Identify which cell holds the provided text, then report its [x, y] central coordinate. 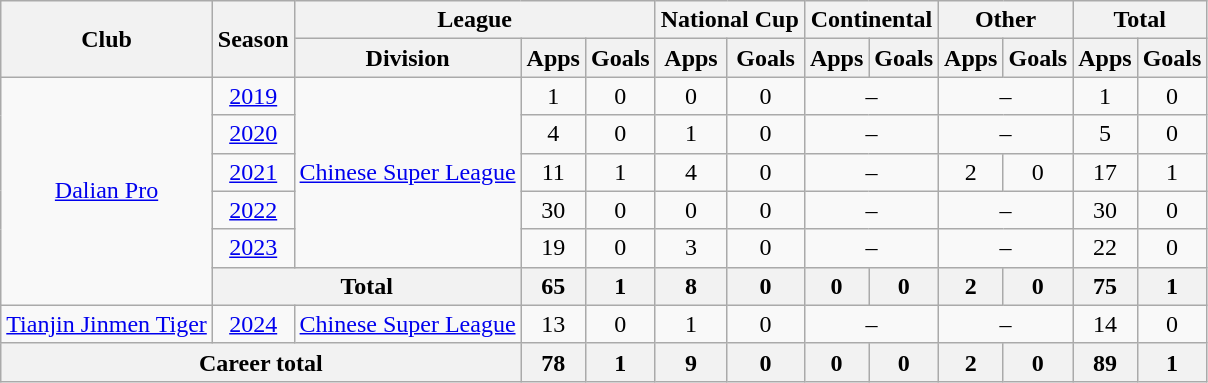
5 [1105, 134]
13 [553, 324]
Other [1006, 20]
14 [1105, 324]
Club [107, 39]
65 [553, 286]
89 [1105, 362]
Career total [261, 362]
Dalian Pro [107, 191]
League [474, 20]
2020 [253, 134]
2023 [253, 248]
2022 [253, 210]
Continental [871, 20]
8 [691, 286]
9 [691, 362]
National Cup [730, 20]
Season [253, 39]
78 [553, 362]
19 [553, 248]
2021 [253, 172]
75 [1105, 286]
2024 [253, 324]
Division [408, 58]
11 [553, 172]
Tianjin Jinmen Tiger [107, 324]
2019 [253, 96]
17 [1105, 172]
22 [1105, 248]
3 [691, 248]
